Output the [X, Y] coordinate of the center of the cell containing the given text.  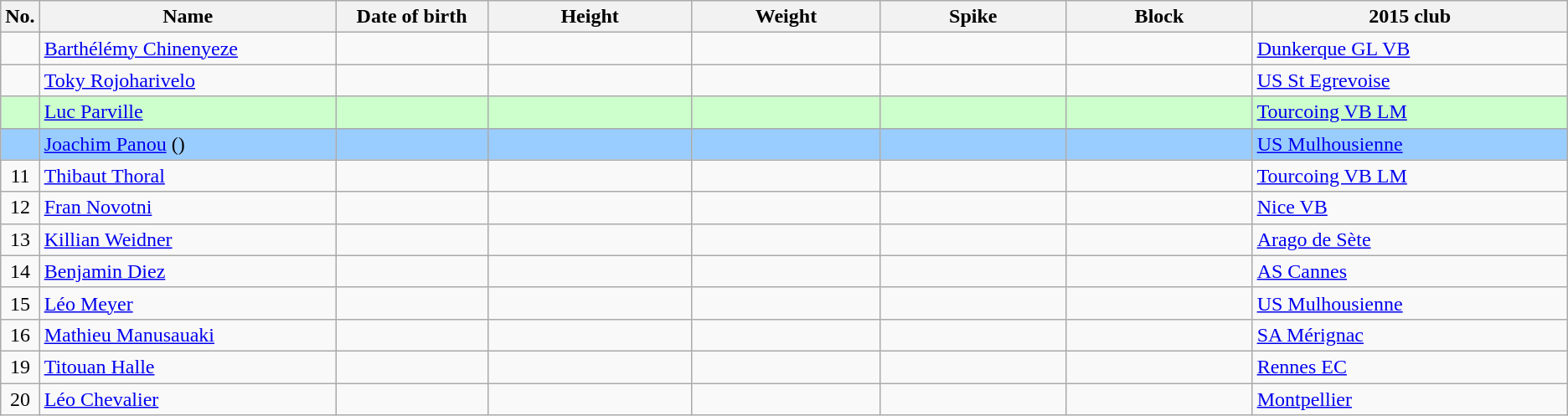
Titouan Halle [188, 367]
Date of birth [412, 17]
Thibaut Thoral [188, 176]
Mathieu Manusauaki [188, 335]
16 [20, 335]
SA Mérignac [1410, 335]
Height [590, 17]
Spike [973, 17]
Luc Parville [188, 112]
11 [20, 176]
US St Egrevoise [1410, 80]
12 [20, 208]
Nice VB [1410, 208]
15 [20, 303]
Toky Rojoharivelo [188, 80]
Léo Meyer [188, 303]
Montpellier [1410, 399]
Benjamin Diez [188, 271]
Block [1159, 17]
Killian Weidner [188, 239]
Fran Novotni [188, 208]
13 [20, 239]
Arago de Sète [1410, 239]
AS Cannes [1410, 271]
No. [20, 17]
Name [188, 17]
20 [20, 399]
Rennes EC [1410, 367]
Dunkerque GL VB [1410, 49]
2015 club [1410, 17]
14 [20, 271]
Weight [786, 17]
Barthélémy Chinenyeze [188, 49]
Joachim Panou () [188, 144]
Léo Chevalier [188, 399]
19 [20, 367]
